Identify which cell holds the provided text, then report its (x, y) central coordinate. 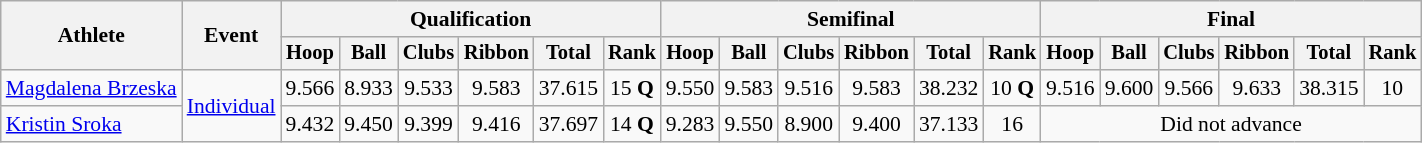
15 Q (632, 88)
Did not advance (1231, 124)
14 Q (632, 124)
Event (232, 36)
Semifinal (851, 19)
10 (1393, 88)
Magdalena Brzeska (92, 88)
9.283 (690, 124)
Qualification (471, 19)
38.232 (948, 88)
Kristin Sroka (92, 124)
8.900 (808, 124)
9.633 (1256, 88)
9.399 (428, 124)
Individual (232, 106)
10 Q (1012, 88)
Athlete (92, 36)
9.533 (428, 88)
9.450 (368, 124)
38.315 (1328, 88)
37.697 (568, 124)
9.400 (876, 124)
9.600 (1130, 88)
9.432 (310, 124)
37.133 (948, 124)
Final (1231, 19)
9.416 (496, 124)
37.615 (568, 88)
16 (1012, 124)
8.933 (368, 88)
